Scan for the cell matching the given text and deliver its [x, y] coordinate at center. 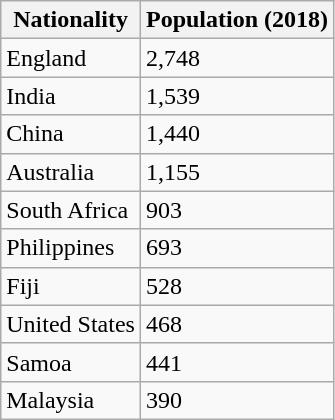
Philippines [71, 248]
441 [236, 362]
China [71, 134]
2,748 [236, 58]
528 [236, 286]
South Africa [71, 210]
Samoa [71, 362]
1,440 [236, 134]
1,155 [236, 172]
390 [236, 400]
Fiji [71, 286]
693 [236, 248]
India [71, 96]
United States [71, 324]
468 [236, 324]
England [71, 58]
Population (2018) [236, 20]
Nationality [71, 20]
903 [236, 210]
Australia [71, 172]
1,539 [236, 96]
Malaysia [71, 400]
